Find where the given text appears and provide that cell's center as (x, y) coordinate. 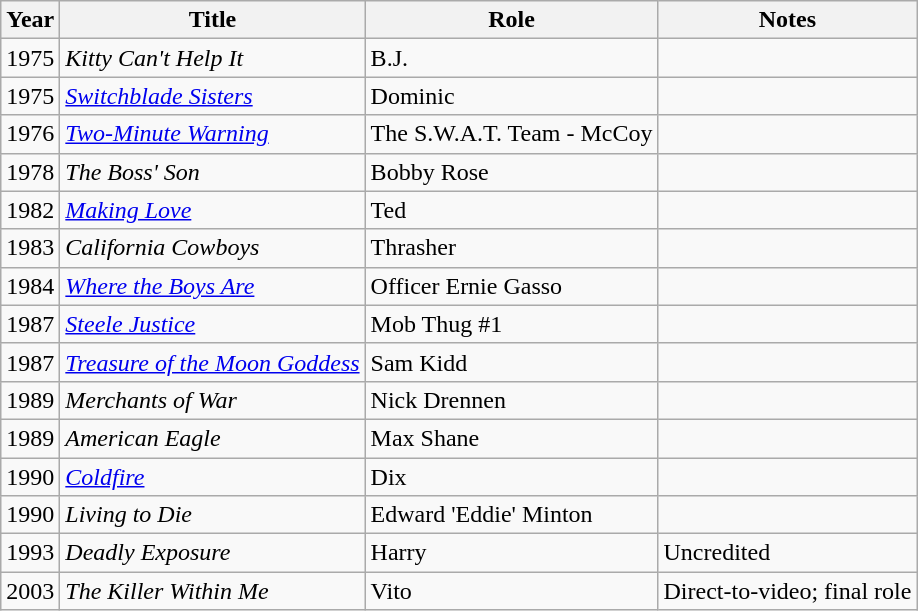
Year (30, 20)
Nick Drennen (512, 400)
The Killer Within Me (212, 591)
1978 (30, 172)
Making Love (212, 210)
Dix (512, 477)
Title (212, 20)
Max Shane (512, 438)
Role (512, 20)
Treasure of the Moon Goddess (212, 362)
Direct-to-video; final role (788, 591)
Kitty Can't Help It (212, 58)
Coldfire (212, 477)
Switchblade Sisters (212, 96)
2003 (30, 591)
B.J. (512, 58)
Sam Kidd (512, 362)
California Cowboys (212, 248)
Mob Thug #1 (512, 324)
Dominic (512, 96)
Edward 'Eddie' Minton (512, 515)
Vito (512, 591)
1982 (30, 210)
1993 (30, 553)
American Eagle (212, 438)
Two-Minute Warning (212, 134)
Deadly Exposure (212, 553)
Ted (512, 210)
The Boss' Son (212, 172)
Living to Die (212, 515)
Officer Ernie Gasso (512, 286)
1984 (30, 286)
The S.W.A.T. Team - McCoy (512, 134)
1976 (30, 134)
Merchants of War (212, 400)
Uncredited (788, 553)
Harry (512, 553)
Thrasher (512, 248)
Bobby Rose (512, 172)
Notes (788, 20)
Steele Justice (212, 324)
Where the Boys Are (212, 286)
1983 (30, 248)
